Return the (X, Y) coordinate for the center point of the cell that contains the specified text.  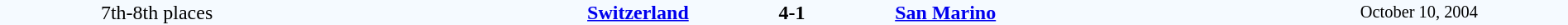
4-1 (791, 12)
San Marino (1082, 12)
Switzerland (501, 12)
October 10, 2004 (1419, 12)
7th-8th places (157, 12)
